For the text-containing cell, return its midpoint in (X, Y) coordinate format. 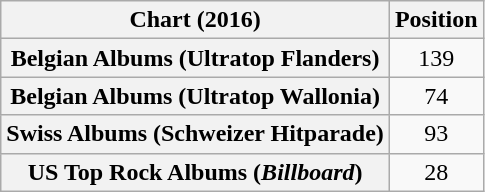
28 (436, 172)
74 (436, 96)
Belgian Albums (Ultratop Wallonia) (196, 96)
US Top Rock Albums (Billboard) (196, 172)
Chart (2016) (196, 20)
Position (436, 20)
93 (436, 134)
Belgian Albums (Ultratop Flanders) (196, 58)
Swiss Albums (Schweizer Hitparade) (196, 134)
139 (436, 58)
